Identify which cell holds the provided text, then report its [X, Y] central coordinate. 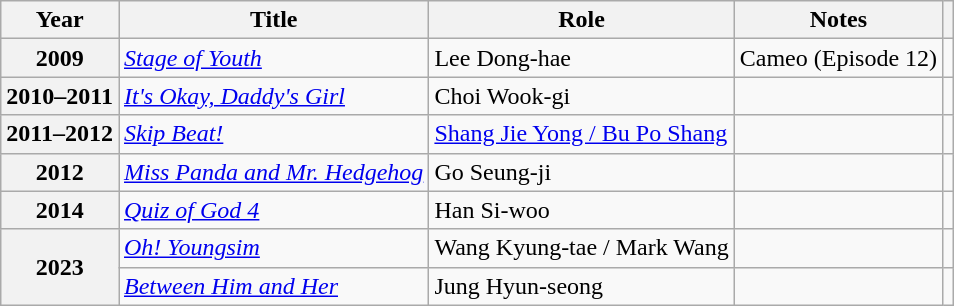
2010–2011 [60, 96]
2014 [60, 210]
Miss Panda and Mr. Hedgehog [273, 172]
Lee Dong-hae [582, 58]
Go Seung-ji [582, 172]
Year [60, 20]
Oh! Youngsim [273, 248]
2011–2012 [60, 134]
Title [273, 20]
Stage of Youth [273, 58]
2009 [60, 58]
Between Him and Her [273, 286]
Han Si-woo [582, 210]
Choi Wook-gi [582, 96]
Cameo (Episode 12) [838, 58]
Role [582, 20]
2023 [60, 267]
Jung Hyun-seong [582, 286]
Notes [838, 20]
It's Okay, Daddy's Girl [273, 96]
Shang Jie Yong / Bu Po Shang [582, 134]
2012 [60, 172]
Quiz of God 4 [273, 210]
Wang Kyung-tae / Mark Wang [582, 248]
Skip Beat! [273, 134]
